Provide the [x, y] coordinate of the cell's center where the given text is located.  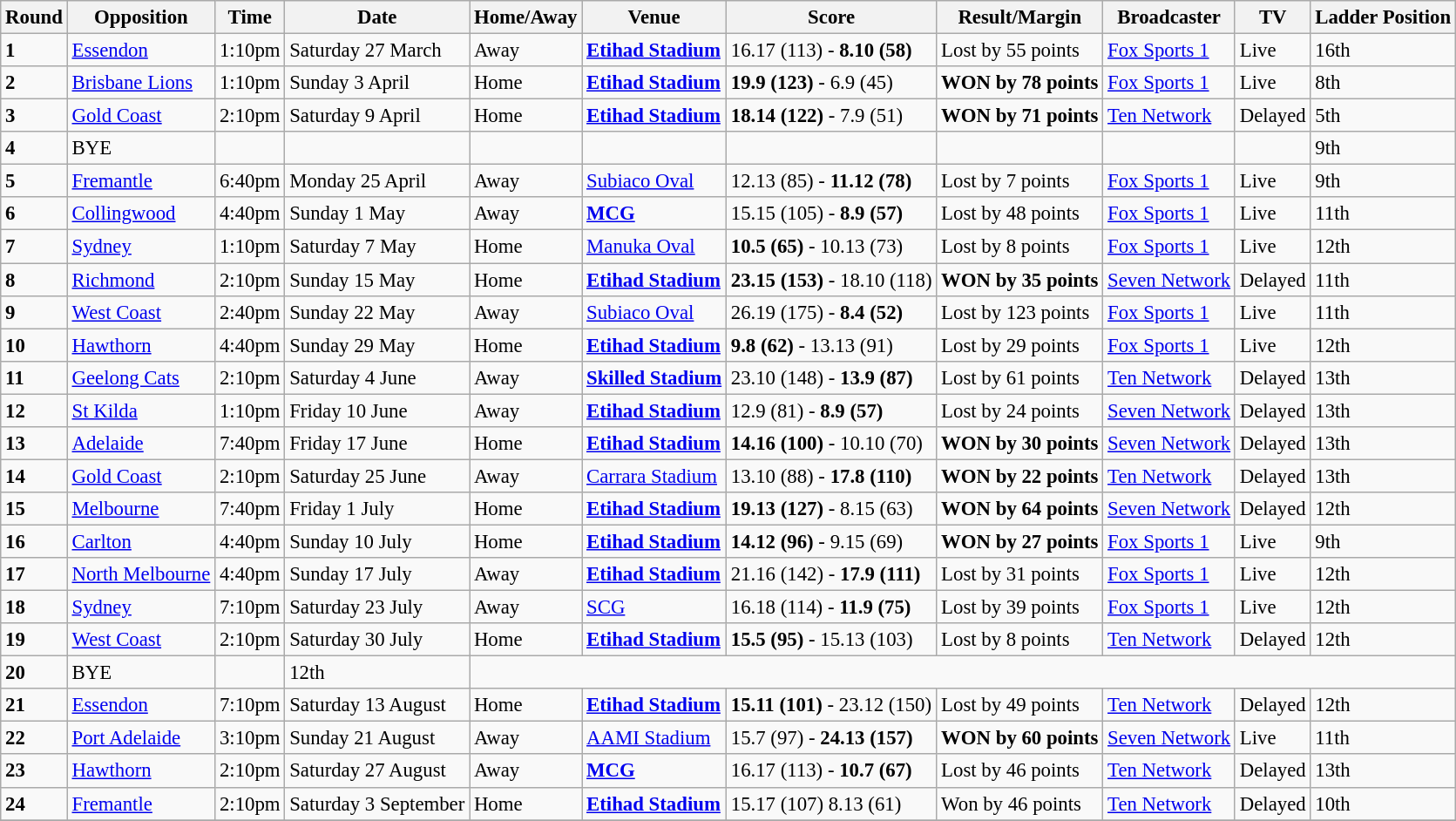
6 [34, 214]
Opposition [141, 17]
15.15 (105) - 8.9 (57) [831, 214]
Port Adelaide [141, 738]
St Kilda [141, 410]
Lost by 46 points [1019, 771]
Score [831, 17]
2:40pm [250, 312]
North Melbourne [141, 574]
20 [34, 673]
WON by 35 points [1019, 280]
Lost by 61 points [1019, 377]
Saturday 27 August [377, 771]
Lost by 48 points [1019, 214]
23.10 (148) - 13.9 (87) [831, 377]
Home/Away [526, 17]
Carlton [141, 541]
14.12 (96) - 9.15 (69) [831, 541]
15.5 (95) - 15.13 (103) [831, 640]
WON by 64 points [1019, 509]
23 [34, 771]
16.18 (114) - 11.9 (75) [831, 607]
Sunday 21 August [377, 738]
Sunday 22 May [377, 312]
Lost by 55 points [1019, 51]
Saturday 23 July [377, 607]
Manuka Oval [654, 247]
15.17 (107) 8.13 (61) [831, 804]
Lost by 39 points [1019, 607]
WON by 60 points [1019, 738]
Saturday 9 April [377, 116]
Sunday 17 July [377, 574]
Ladder Position [1384, 17]
Sunday 15 May [377, 280]
Sunday 10 July [377, 541]
Result/Margin [1019, 17]
Geelong Cats [141, 377]
3 [34, 116]
Brisbane Lions [141, 83]
Carrara Stadium [654, 476]
26.19 (175) - 8.4 (52) [831, 312]
1 [34, 51]
4 [34, 148]
15.7 (97) - 24.13 (157) [831, 738]
13.10 (88) - 17.8 (110) [831, 476]
Won by 46 points [1019, 804]
Saturday 3 September [377, 804]
18 [34, 607]
Time [250, 17]
15 [34, 509]
Saturday 27 March [377, 51]
Sunday 1 May [377, 214]
10 [34, 345]
5 [34, 181]
19 [34, 640]
WON by 71 points [1019, 116]
16th [1384, 51]
WON by 30 points [1019, 444]
7 [34, 247]
Sunday 29 May [377, 345]
WON by 78 points [1019, 83]
AAMI Stadium [654, 738]
16 [34, 541]
10.5 (65) - 10.13 (73) [831, 247]
Lost by 123 points [1019, 312]
Richmond [141, 280]
8th [1384, 83]
8 [34, 280]
19.9 (123) - 6.9 (45) [831, 83]
10th [1384, 804]
Lost by 7 points [1019, 181]
Saturday 4 June [377, 377]
Lost by 31 points [1019, 574]
Venue [654, 17]
22 [34, 738]
14.16 (100) - 10.10 (70) [831, 444]
Melbourne [141, 509]
24 [34, 804]
23.15 (153) - 18.10 (118) [831, 280]
9 [34, 312]
Round [34, 17]
12.13 (85) - 11.12 (78) [831, 181]
16.17 (113) - 10.7 (67) [831, 771]
18.14 (122) - 7.9 (51) [831, 116]
Friday 1 July [377, 509]
15.11 (101) - 23.12 (150) [831, 705]
14 [34, 476]
Adelaide [141, 444]
9.8 (62) - 13.13 (91) [831, 345]
Lost by 24 points [1019, 410]
SCG [654, 607]
21 [34, 705]
5th [1384, 116]
Date [377, 17]
Monday 25 April [377, 181]
Friday 10 June [377, 410]
Skilled Stadium [654, 377]
Broadcaster [1169, 17]
Saturday 30 July [377, 640]
2 [34, 83]
17 [34, 574]
Sunday 3 April [377, 83]
WON by 22 points [1019, 476]
13 [34, 444]
TV [1272, 17]
3:10pm [250, 738]
Collingwood [141, 214]
19.13 (127) - 8.15 (63) [831, 509]
12 [34, 410]
21.16 (142) - 17.9 (111) [831, 574]
6:40pm [250, 181]
Lost by 29 points [1019, 345]
16.17 (113) - 8.10 (58) [831, 51]
Saturday 25 June [377, 476]
12.9 (81) - 8.9 (57) [831, 410]
Lost by 49 points [1019, 705]
Friday 17 June [377, 444]
Saturday 7 May [377, 247]
11 [34, 377]
WON by 27 points [1019, 541]
Saturday 13 August [377, 705]
